Return the (X, Y) coordinate for the center point of the cell that contains the specified text.  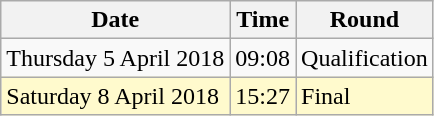
09:08 (263, 58)
Date (116, 20)
Round (365, 20)
Thursday 5 April 2018 (116, 58)
Time (263, 20)
Final (365, 96)
15:27 (263, 96)
Qualification (365, 58)
Saturday 8 April 2018 (116, 96)
